Search for the cell housing the specified text and yield its [x, y] center coordinate. 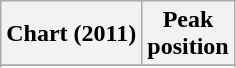
Chart (2011) [72, 34]
Peakposition [188, 34]
